Return (X, Y) of the center of cell containing provided text 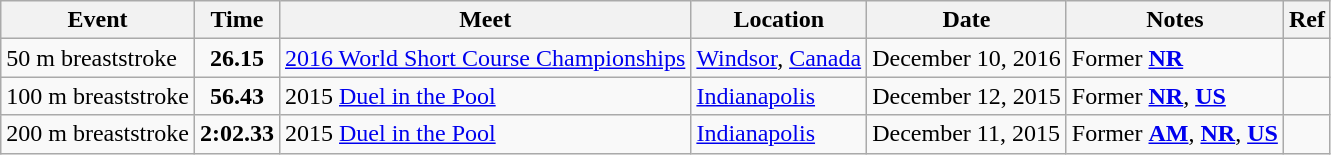
December 12, 2015 (967, 96)
2016 World Short Course Championships (484, 58)
Time (236, 20)
December 11, 2015 (967, 134)
Former NR (1174, 58)
50 m breaststroke (98, 58)
Notes (1174, 20)
200 m breaststroke (98, 134)
Event (98, 20)
Ref (1306, 20)
December 10, 2016 (967, 58)
26.15 (236, 58)
Windsor, Canada (779, 58)
Former AM, NR, US (1174, 134)
Meet (484, 20)
100 m breaststroke (98, 96)
2:02.33 (236, 134)
Location (779, 20)
Date (967, 20)
Former NR, US (1174, 96)
56.43 (236, 96)
